Search for the cell housing the specified text and yield its (x, y) center coordinate. 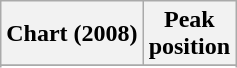
Peakposition (189, 34)
Chart (2008) (72, 34)
